Identify which cell holds the provided text, then report its [X, Y] central coordinate. 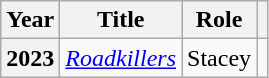
Title [121, 20]
Role [220, 20]
Stacey [220, 58]
Year [30, 20]
Roadkillers [121, 58]
2023 [30, 58]
